Find where the given text appears and provide that cell's center as [x, y] coordinate. 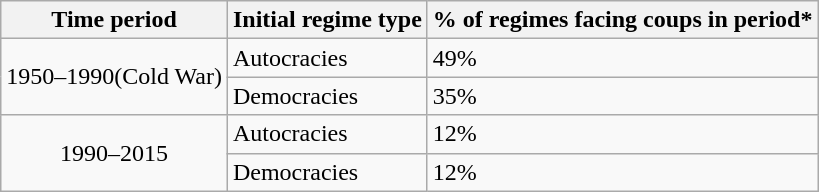
% of regimes facing coups in period* [622, 20]
1990–2015 [114, 153]
Initial regime type [327, 20]
35% [622, 96]
49% [622, 58]
1950–1990(Cold War) [114, 77]
Time period [114, 20]
